Determine the [X, Y] coordinate at the center of the cell enclosing the given text.  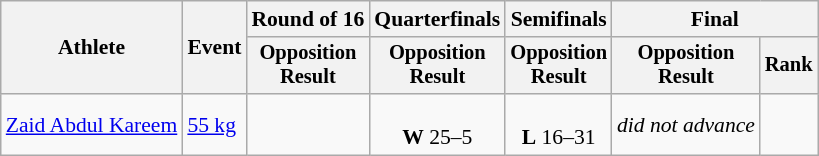
L 16–31 [558, 124]
Rank [789, 66]
55 kg [214, 124]
Quarterfinals [437, 19]
W 25–5 [437, 124]
Event [214, 48]
Zaid Abdul Kareem [92, 124]
Final [715, 19]
did not advance [686, 124]
Athlete [92, 48]
Round of 16 [308, 19]
Semifinals [558, 19]
